Output the (x, y) coordinate of the center of the cell containing the given text.  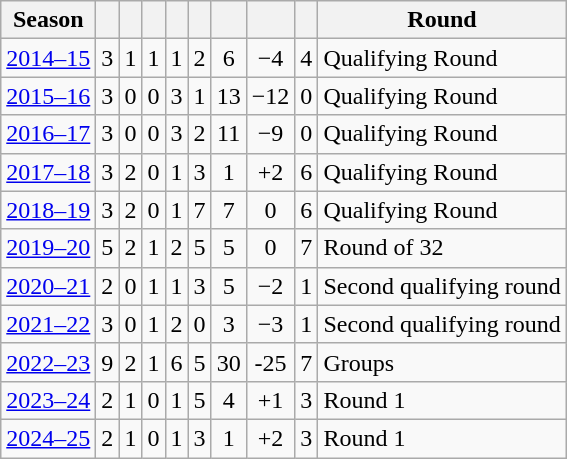
-25 (270, 362)
2016–17 (48, 134)
2023–24 (48, 400)
2024–25 (48, 438)
Season (48, 20)
2022–23 (48, 362)
2014–15 (48, 58)
9 (108, 362)
Round (442, 20)
−12 (270, 96)
2021–22 (48, 324)
−9 (270, 134)
+1 (270, 400)
11 (228, 134)
Round of 32 (442, 248)
−4 (270, 58)
Groups (442, 362)
2020–21 (48, 286)
13 (228, 96)
30 (228, 362)
2018–19 (48, 210)
−2 (270, 286)
2015–16 (48, 96)
2017–18 (48, 172)
2019–20 (48, 248)
−3 (270, 324)
